Search for the cell housing the specified text and yield its [x, y] center coordinate. 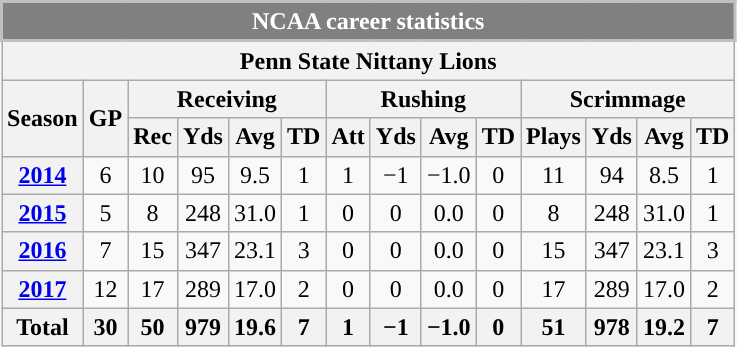
2015 [43, 213]
Scrimmage [628, 99]
51 [554, 327]
Total [43, 327]
Rec [153, 137]
10 [153, 175]
5 [105, 213]
30 [105, 327]
GP [105, 118]
2016 [43, 251]
19.6 [254, 327]
94 [612, 175]
Plays [554, 137]
Att [348, 137]
95 [202, 175]
Rushing [424, 99]
979 [202, 327]
Season [43, 118]
8.5 [664, 175]
2014 [43, 175]
19.2 [664, 327]
12 [105, 289]
50 [153, 327]
Receiving [227, 99]
9.5 [254, 175]
NCAA career statistics [368, 22]
11 [554, 175]
6 [105, 175]
Penn State Nittany Lions [368, 60]
978 [612, 327]
2017 [43, 289]
